Scan for the cell matching the given text and deliver its (X, Y) coordinate at center. 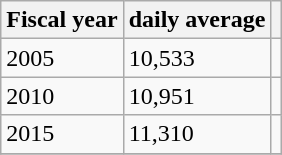
Fiscal year (62, 20)
2015 (62, 134)
11,310 (197, 134)
10,533 (197, 58)
daily average (197, 20)
10,951 (197, 96)
2010 (62, 96)
2005 (62, 58)
